Search for the cell housing the specified text and yield its (x, y) center coordinate. 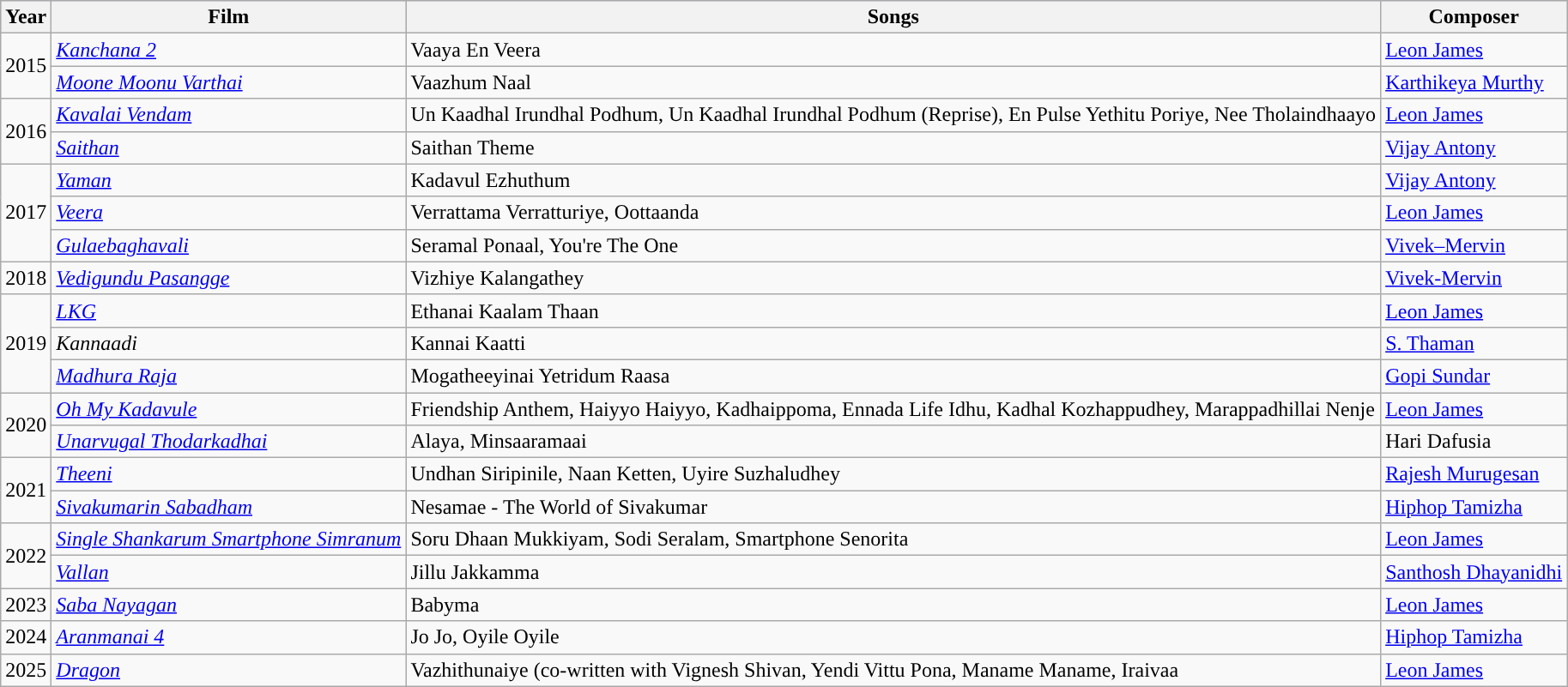
Theeni (228, 474)
Vizhiye Kalangathey (893, 278)
2019 (26, 343)
2017 (26, 213)
Moone Moonu Varthai (228, 82)
Verrattama Verratturiye, Oottaanda (893, 213)
Kanchana 2 (228, 50)
Rajesh Murugesan (1474, 474)
Film (228, 17)
Jillu Jakkamma (893, 572)
2021 (26, 491)
Hari Dafusia (1474, 442)
Un Kaadhal Irundhal Podhum, Un Kaadhal Irundhal Podhum (Reprise), En Pulse Yethitu Poriye, Nee Tholaindhaayo (893, 115)
Santhosh Dhayanidhi (1474, 572)
Songs (893, 17)
Unarvugal Thodarkadhai (228, 442)
Saba Nayagan (228, 605)
Soru Dhaan Mukkiyam, Sodi Seralam, Smartphone Senorita (893, 539)
Kannai Kaatti (893, 343)
Year (26, 17)
Kannaadi (228, 343)
Ethanai Kaalam Thaan (893, 310)
Gulaebaghavali (228, 245)
2023 (26, 605)
Babyma (893, 605)
Aranmanai 4 (228, 637)
Nesamae - The World of Sivakumar (893, 507)
2015 (26, 66)
Vaazhum Naal (893, 82)
Undhan Siripinile, Naan Ketten, Uyire Suzhaludhey (893, 474)
Saithan (228, 148)
Single Shankarum Smartphone Simranum (228, 539)
Gopi Sundar (1474, 376)
Vivek–Mervin (1474, 245)
Vallan (228, 572)
Alaya, Minsaaramaai (893, 442)
2022 (26, 556)
LKG (228, 310)
2016 (26, 131)
2024 (26, 637)
Composer (1474, 17)
Oh My Kadavule (228, 409)
Sivakumarin Sabadham (228, 507)
Mogatheeyinai Yetridum Raasa (893, 376)
Friendship Anthem, Haiyyo Haiyyo, Kadhaippoma, Ennada Life Idhu, Kadhal Kozhappudhey, Marappadhillai Nenje (893, 409)
2018 (26, 278)
Kavalai Vendam (228, 115)
Karthikeya Murthy (1474, 82)
Seramal Ponaal, You're The One (893, 245)
Veera (228, 213)
Saithan Theme (893, 148)
Jo Jo, Oyile Oyile (893, 637)
Dragon (228, 670)
S. Thaman (1474, 343)
Madhura Raja (228, 376)
2025 (26, 670)
Vedigundu Pasangge (228, 278)
2020 (26, 425)
Kadavul Ezhuthum (893, 180)
Vazhithunaiye (co-written with Vignesh Shivan, Yendi Vittu Pona, Maname Maname, Iraivaa (893, 670)
Vivek-Mervin (1474, 278)
Yaman (228, 180)
Vaaya En Veera (893, 50)
